Determine the (x, y) coordinate at the center of the cell enclosing the given text.  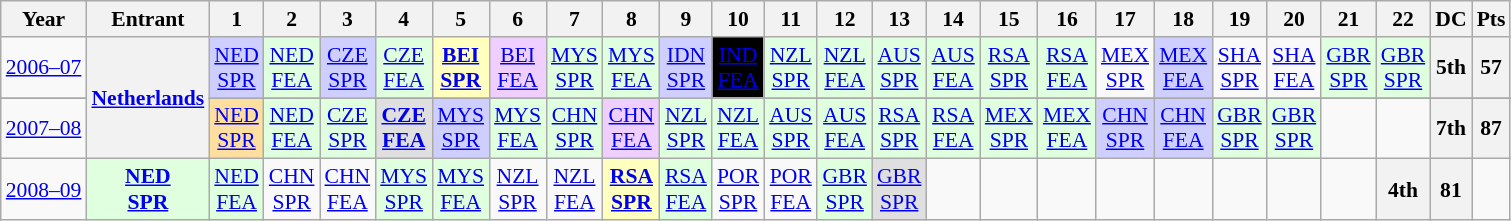
4 (404, 19)
5 (460, 19)
DC (1450, 19)
2008–09 (44, 190)
SHAFEA (1294, 68)
Netherlands (148, 98)
81 (1450, 190)
87 (1492, 128)
20 (1294, 19)
14 (952, 19)
11 (790, 19)
4th (1404, 190)
Entrant (148, 19)
Year (44, 19)
57 (1492, 68)
21 (1348, 19)
7 (574, 19)
SHASPR (1240, 68)
9 (686, 19)
15 (1009, 19)
18 (1183, 19)
13 (900, 19)
8 (632, 19)
BEIFEA (518, 68)
16 (1067, 19)
Pts (1492, 19)
17 (1125, 19)
19 (1240, 19)
3 (348, 19)
BEISPR (460, 68)
2 (292, 19)
2006–07 (44, 68)
12 (844, 19)
PORFEA (790, 190)
6 (518, 19)
1 (236, 19)
2007–08 (44, 128)
PORSPR (738, 190)
10 (738, 19)
INDFEA (738, 68)
22 (1404, 19)
7th (1450, 128)
IDNSPR (686, 68)
5th (1450, 68)
